Identify which cell holds the provided text, then report its (x, y) central coordinate. 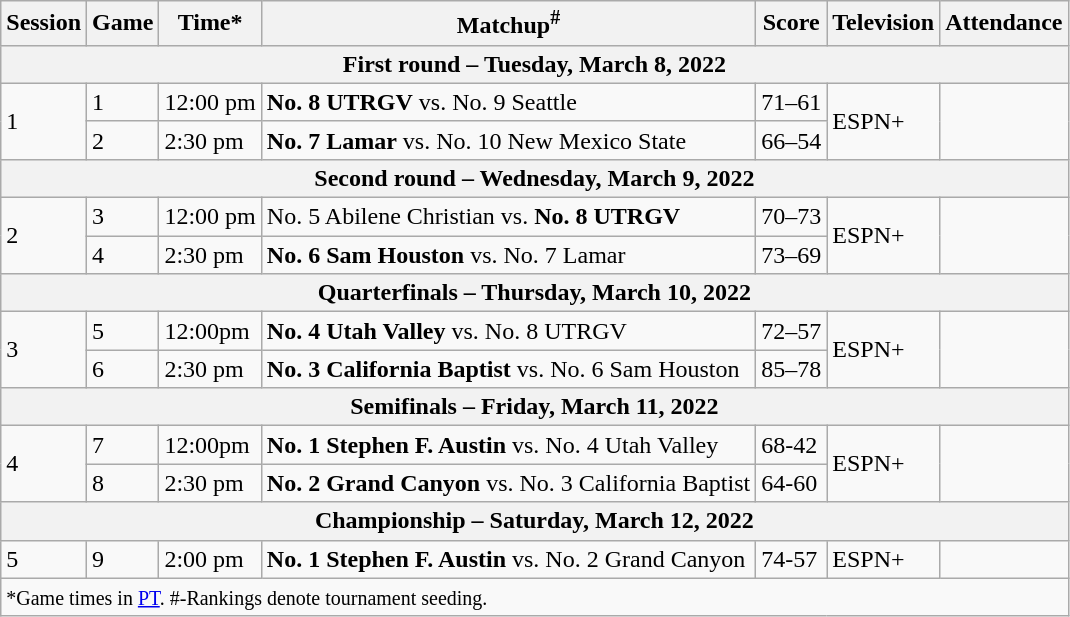
No. 8 UTRGV vs. No. 9 Seattle (508, 102)
*Game times in PT. #-Rankings denote tournament seeding. (534, 597)
No. 1 Stephen F. Austin vs. No. 2 Grand Canyon (508, 559)
Score (792, 24)
7 (123, 445)
No. 4 Utah Valley vs. No. 8 UTRGV (508, 331)
68-42 (792, 445)
85–78 (792, 369)
9 (123, 559)
66–54 (792, 140)
Television (884, 24)
Quarterfinals – Thursday, March 10, 2022 (534, 293)
No. 7 Lamar vs. No. 10 New Mexico State (508, 140)
73–69 (792, 255)
Semifinals – Friday, March 11, 2022 (534, 407)
2:00 pm (210, 559)
Attendance (1004, 24)
8 (123, 483)
72–57 (792, 331)
Matchup# (508, 24)
71–61 (792, 102)
No. 2 Grand Canyon vs. No. 3 California Baptist (508, 483)
Second round – Wednesday, March 9, 2022 (534, 178)
74-57 (792, 559)
Time* (210, 24)
70–73 (792, 217)
Session (44, 24)
Game (123, 24)
Championship – Saturday, March 12, 2022 (534, 521)
6 (123, 369)
No. 3 California Baptist vs. No. 6 Sam Houston (508, 369)
First round – Tuesday, March 8, 2022 (534, 64)
No. 6 Sam Houston vs. No. 7 Lamar (508, 255)
No. 1 Stephen F. Austin vs. No. 4 Utah Valley (508, 445)
No. 5 Abilene Christian vs. No. 8 UTRGV (508, 217)
64-60 (792, 483)
